From the cell containing the given text, extract its center point as (x, y) coordinate. 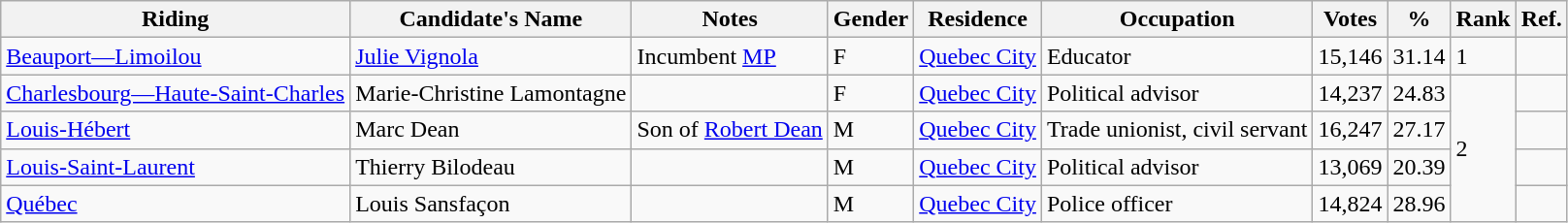
28.96 (1419, 204)
Marc Dean (491, 130)
Thierry Bilodeau (491, 167)
Louis Sansfaçon (491, 204)
Candidate's Name (491, 19)
20.39 (1419, 167)
24.83 (1419, 93)
13,069 (1351, 167)
Son of Robert Dean (730, 130)
Trade unionist, civil servant (1176, 130)
Notes (730, 19)
15,146 (1351, 56)
Marie-Christine Lamontagne (491, 93)
Beauport—Limoilou (176, 56)
31.14 (1419, 56)
14,237 (1351, 93)
2 (1483, 148)
16,247 (1351, 130)
Educator (1176, 56)
Gender (870, 19)
Julie Vignola (491, 56)
Riding (176, 19)
1 (1483, 56)
14,824 (1351, 204)
Charlesbourg—Haute-Saint-Charles (176, 93)
Police officer (1176, 204)
Votes (1351, 19)
Ref. (1541, 19)
Québec (176, 204)
Rank (1483, 19)
Occupation (1176, 19)
Incumbent MP (730, 56)
% (1419, 19)
Louis-Hébert (176, 130)
Louis-Saint-Laurent (176, 167)
Residence (978, 19)
27.17 (1419, 130)
